Scan for the cell matching the given text and deliver its [X, Y] coordinate at center. 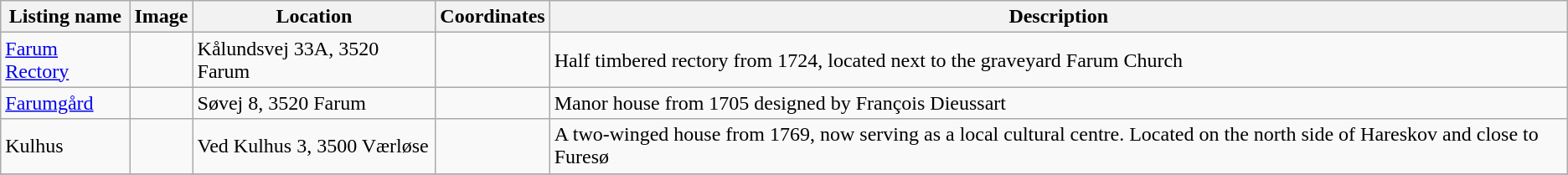
Kulhus [65, 146]
Location [314, 17]
Farum Rectory [65, 60]
Søvej 8, 3520 Farum [314, 103]
Manor house from 1705 designed by François Dieussart [1059, 103]
Kålundsvej 33A, 3520 Farum [314, 60]
A two-winged house from 1769, now serving as a local cultural centre. Located on the north side of Hareskov and close to Furesø [1059, 146]
Coordinates [493, 17]
Description [1059, 17]
Ved Kulhus 3, 3500 Værløse [314, 146]
Half timbered rectory from 1724, located next to the graveyard Farum Church [1059, 60]
Image [161, 17]
Farumgård [65, 103]
Listing name [65, 17]
